Search for the cell housing the specified text and yield its (X, Y) center coordinate. 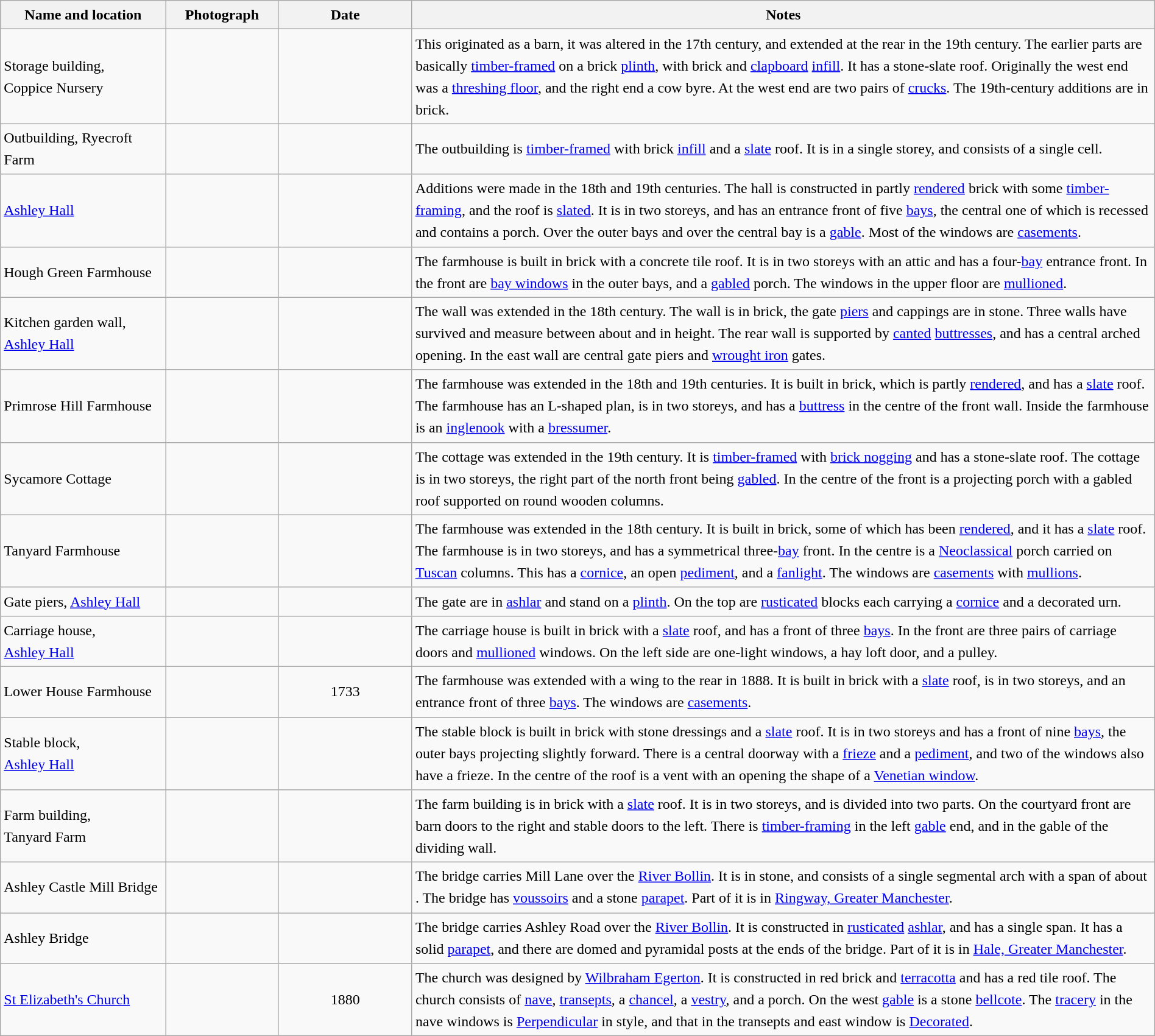
Tanyard Farmhouse (83, 551)
Hough Green Farmhouse (83, 272)
Photograph (222, 15)
1733 (345, 692)
Gate piers, Ashley Hall (83, 602)
Notes (783, 15)
Primrose Hill Farmhouse (83, 406)
Stable block,Ashley Hall (83, 754)
Lower House Farmhouse (83, 692)
Farm building,Tanyard Farm (83, 826)
The outbuilding is timber-framed with brick infill and a slate roof. It is in a single storey, and consists of a single cell. (783, 149)
St Elizabeth's Church (83, 1000)
Ashley Bridge (83, 938)
Outbuilding, Ryecroft Farm (83, 149)
1880 (345, 1000)
Sycamore Cottage (83, 479)
Kitchen garden wall,Ashley Hall (83, 334)
Ashley Hall (83, 211)
Storage building,Coppice Nursery (83, 77)
The gate are in ashlar and stand on a plinth. On the top are rusticated blocks each carrying a cornice and a decorated urn. (783, 602)
Date (345, 15)
Carriage house,Ashley Hall (83, 641)
Ashley Castle Mill Bridge (83, 888)
Name and location (83, 15)
